Detect which cell encompasses the target text, then output its [X, Y] center coordinate. 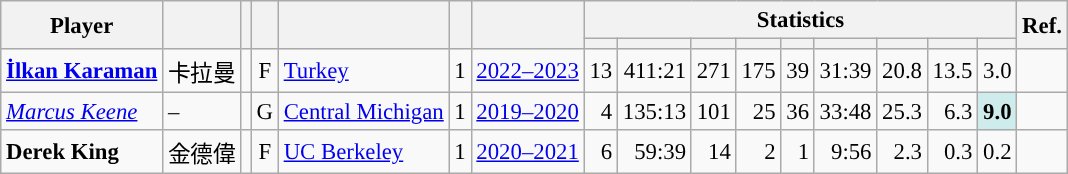
6 [600, 152]
13 [600, 71]
Ref. [1042, 25]
Statistics [800, 20]
Marcus Keene [82, 112]
İlkan Karaman [82, 71]
36 [798, 112]
39 [798, 71]
金德偉 [202, 152]
Central Michigan [364, 112]
2022–2023 [528, 71]
UC Berkeley [364, 152]
25.3 [902, 112]
Player [82, 25]
– [202, 112]
Derek King [82, 152]
101 [714, 112]
0.3 [952, 152]
2 [758, 152]
25 [758, 112]
411:21 [655, 71]
13.5 [952, 71]
0.2 [998, 152]
14 [714, 152]
G [264, 112]
33:48 [846, 112]
20.8 [902, 71]
59:39 [655, 152]
135:13 [655, 112]
9.0 [998, 112]
2020–2021 [528, 152]
31:39 [846, 71]
2019–2020 [528, 112]
6.3 [952, 112]
4 [600, 112]
卡拉曼 [202, 71]
175 [758, 71]
9:56 [846, 152]
271 [714, 71]
3.0 [998, 71]
2.3 [902, 152]
Turkey [364, 71]
